Capture the cell that displays the provided text and extract its (x, y) central coordinate. 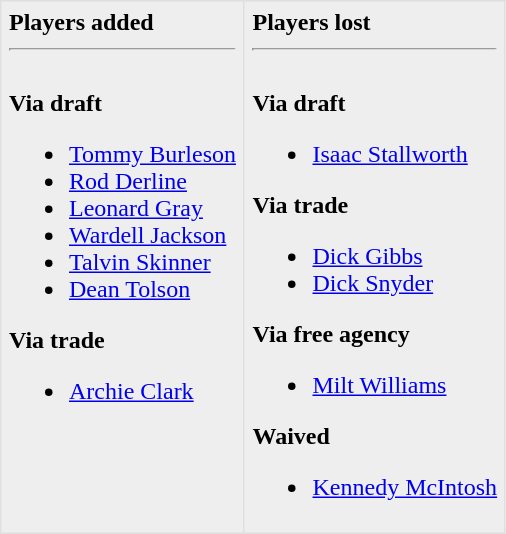
Players added Via draftTommy BurlesonRod DerlineLeonard GrayWardell JacksonTalvin SkinnerDean TolsonVia tradeArchie Clark (122, 267)
Players lost Via draftIsaac Stallworth Via tradeDick GibbsDick SnyderVia free agencyMilt WilliamsWaivedKennedy McIntosh (374, 267)
